Locate the cell with the specified text and output its [X, Y] center coordinate. 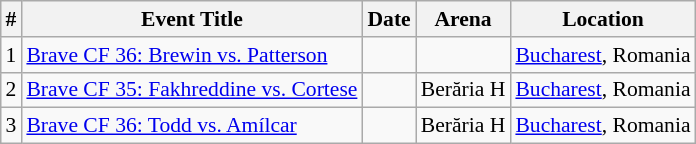
Brave CF 36: Brewin vs. Patterson [192, 55]
2 [10, 90]
Location [602, 19]
Brave CF 35: Fakhreddine vs. Cortese [192, 90]
Event Title [192, 19]
# [10, 19]
3 [10, 126]
Arena [464, 19]
Brave CF 36: Todd vs. Amílcar [192, 126]
1 [10, 55]
Date [388, 19]
